Find where the given text appears and provide that cell's center as [x, y] coordinate. 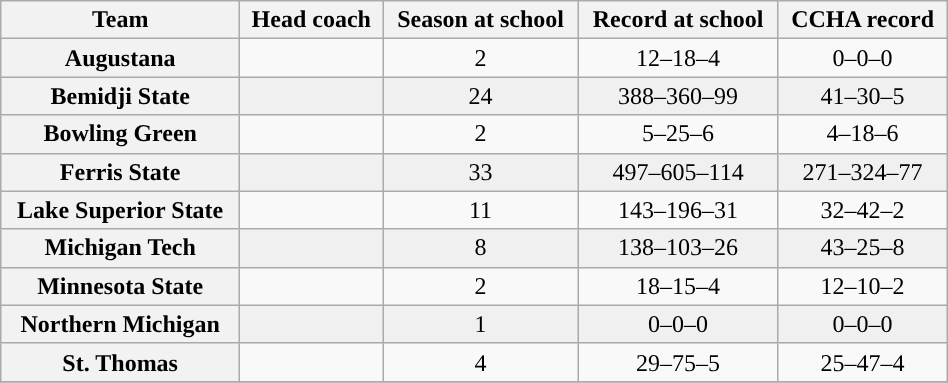
143–196–31 [678, 210]
Bemidji State [120, 96]
Head coach [312, 20]
388–360–99 [678, 96]
43–25–8 [862, 248]
Minnesota State [120, 286]
Ferris State [120, 172]
Bowling Green [120, 134]
138–103–26 [678, 248]
Record at school [678, 20]
St. Thomas [120, 362]
Michigan Tech [120, 248]
12–18–4 [678, 58]
1 [480, 324]
CCHA record [862, 20]
Season at school [480, 20]
8 [480, 248]
32–42–2 [862, 210]
Lake Superior State [120, 210]
497–605–114 [678, 172]
4 [480, 362]
18–15–4 [678, 286]
271–324–77 [862, 172]
33 [480, 172]
Team [120, 20]
5–25–6 [678, 134]
Augustana [120, 58]
Northern Michigan [120, 324]
25–47–4 [862, 362]
11 [480, 210]
12–10–2 [862, 286]
4–18–6 [862, 134]
41–30–5 [862, 96]
29–75–5 [678, 362]
24 [480, 96]
